Detect which cell encompasses the target text, then output its (x, y) center coordinate. 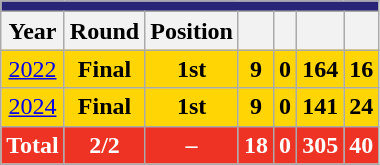
2/2 (104, 145)
Position (192, 31)
2022 (33, 69)
164 (320, 69)
40 (362, 145)
– (192, 145)
305 (320, 145)
18 (256, 145)
141 (320, 107)
Round (104, 31)
24 (362, 107)
Year (33, 31)
16 (362, 69)
2024 (33, 107)
Total (33, 145)
